Determine the [X, Y] coordinate at the center of the cell enclosing the given text.  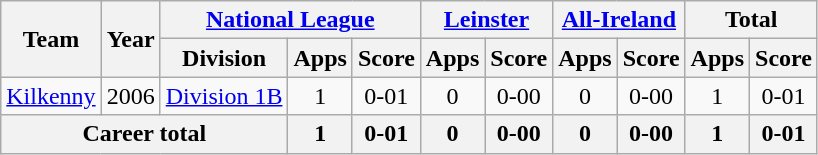
Team [51, 39]
Division [224, 58]
Career total [144, 134]
Division 1B [224, 96]
Total [751, 20]
National League [290, 20]
Leinster [486, 20]
Year [130, 39]
2006 [130, 96]
All-Ireland [619, 20]
Kilkenny [51, 96]
